Extract the (X, Y) coordinate from the center of the cell holding the provided text.  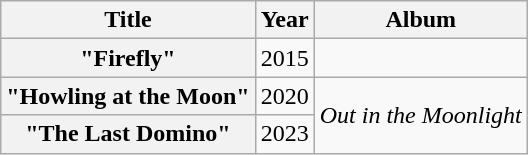
"The Last Domino" (128, 134)
Title (128, 20)
"Firefly" (128, 58)
2020 (284, 96)
2015 (284, 58)
Album (420, 20)
2023 (284, 134)
Year (284, 20)
Out in the Moonlight (420, 115)
"Howling at the Moon" (128, 96)
